Find where the given text appears and provide that cell's center as (X, Y) coordinate. 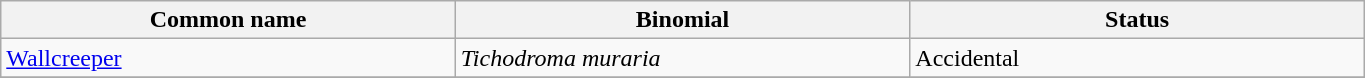
Wallcreeper (228, 58)
Binomial (682, 20)
Status (1138, 20)
Common name (228, 20)
Accidental (1138, 58)
Tichodroma muraria (682, 58)
